Extract the [x, y] coordinate from the center of the cell holding the provided text.  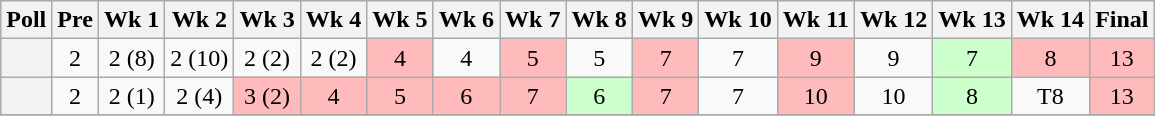
Wk 8 [599, 20]
3 (2) [267, 96]
2 (10) [200, 58]
Final [1122, 20]
Wk 4 [333, 20]
2 (4) [200, 96]
Wk 9 [665, 20]
Wk 2 [200, 20]
Wk 12 [893, 20]
Pre [76, 20]
Wk 7 [533, 20]
Wk 1 [131, 20]
Wk 6 [466, 20]
Wk 14 [1050, 20]
Wk 3 [267, 20]
Wk 5 [400, 20]
Wk 10 [738, 20]
Poll [26, 20]
2 (8) [131, 58]
Wk 11 [816, 20]
Wk 13 [972, 20]
2 (1) [131, 96]
T8 [1050, 96]
